Find where the given text appears and provide that cell's center as (x, y) coordinate. 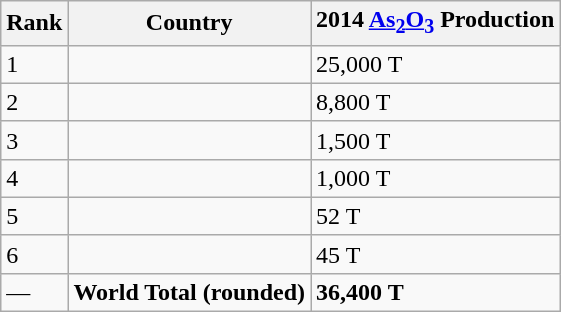
— (34, 292)
1 (34, 64)
25,000 T (436, 64)
2014 As2O3 Production (436, 23)
World Total (rounded) (190, 292)
6 (34, 254)
36,400 T (436, 292)
2 (34, 102)
8,800 T (436, 102)
Country (190, 23)
1,000 T (436, 178)
3 (34, 140)
45 T (436, 254)
4 (34, 178)
Rank (34, 23)
52 T (436, 216)
5 (34, 216)
1,500 T (436, 140)
